Extract the (X, Y) coordinate from the center of the cell holding the provided text.  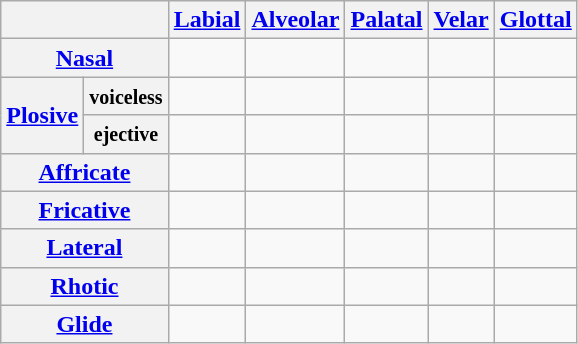
Fricative (84, 210)
Labial (207, 20)
ejective (126, 134)
Palatal (386, 20)
voiceless (126, 96)
Lateral (84, 248)
Glide (84, 324)
Rhotic (84, 286)
Velar (461, 20)
Plosive (42, 115)
Alveolar (296, 20)
Nasal (84, 58)
Glottal (536, 20)
Affricate (84, 172)
